Identify which cell holds the provided text, then report its (x, y) central coordinate. 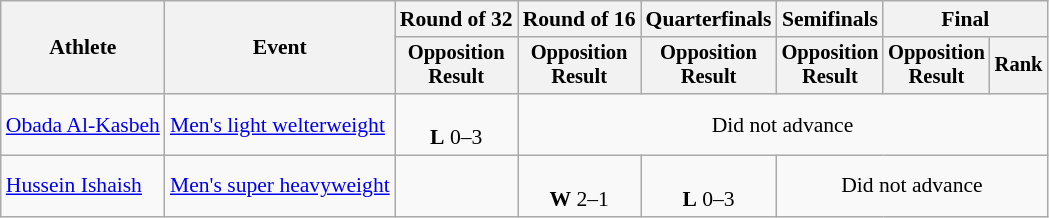
Round of 16 (580, 19)
Hussein Ishaish (83, 186)
Quarterfinals (709, 19)
Rank (1019, 66)
W 2–1 (580, 186)
Semifinals (830, 19)
Event (280, 48)
Obada Al-Kasbeh (83, 124)
Athlete (83, 48)
Round of 32 (456, 19)
Men's super heavyweight (280, 186)
Men's light welterweight (280, 124)
Final (965, 19)
